Output the [X, Y] coordinate of the center of the cell containing the given text.  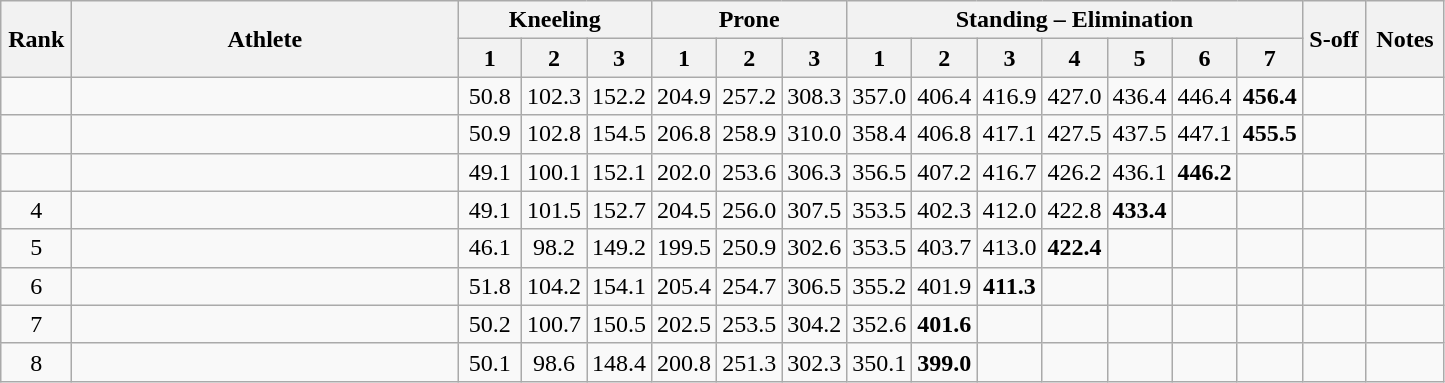
416.9 [1010, 96]
407.2 [944, 172]
98.6 [554, 362]
401.9 [944, 286]
200.8 [684, 362]
149.2 [618, 248]
101.5 [554, 210]
100.7 [554, 324]
154.5 [618, 134]
204.9 [684, 96]
427.0 [1074, 96]
436.4 [1140, 96]
356.5 [880, 172]
456.4 [1270, 96]
152.7 [618, 210]
302.6 [814, 248]
411.3 [1010, 286]
204.5 [684, 210]
154.1 [618, 286]
202.0 [684, 172]
307.5 [814, 210]
447.1 [1204, 134]
104.2 [554, 286]
399.0 [944, 362]
199.5 [684, 248]
Prone [750, 20]
8 [36, 362]
253.6 [750, 172]
310.0 [814, 134]
S-off [1334, 39]
412.0 [1010, 210]
50.9 [490, 134]
253.5 [750, 324]
350.1 [880, 362]
358.4 [880, 134]
402.3 [944, 210]
422.4 [1074, 248]
102.8 [554, 134]
413.0 [1010, 248]
51.8 [490, 286]
426.2 [1074, 172]
455.5 [1270, 134]
100.1 [554, 172]
Athlete [265, 39]
446.4 [1204, 96]
Notes [1406, 39]
352.6 [880, 324]
250.9 [750, 248]
355.2 [880, 286]
152.1 [618, 172]
437.5 [1140, 134]
436.1 [1140, 172]
258.9 [750, 134]
50.8 [490, 96]
306.5 [814, 286]
308.3 [814, 96]
Standing – Elimination [1074, 20]
206.8 [684, 134]
Rank [36, 39]
46.1 [490, 248]
98.2 [554, 248]
357.0 [880, 96]
304.2 [814, 324]
406.4 [944, 96]
254.7 [750, 286]
422.8 [1074, 210]
433.4 [1140, 210]
427.5 [1074, 134]
401.6 [944, 324]
50.2 [490, 324]
256.0 [750, 210]
102.3 [554, 96]
403.7 [944, 248]
50.1 [490, 362]
Kneeling [555, 20]
202.5 [684, 324]
417.1 [1010, 134]
251.3 [750, 362]
302.3 [814, 362]
205.4 [684, 286]
446.2 [1204, 172]
150.5 [618, 324]
306.3 [814, 172]
416.7 [1010, 172]
406.8 [944, 134]
257.2 [750, 96]
148.4 [618, 362]
152.2 [618, 96]
